Extract the (X, Y) coordinate from the center of the cell holding the provided text.  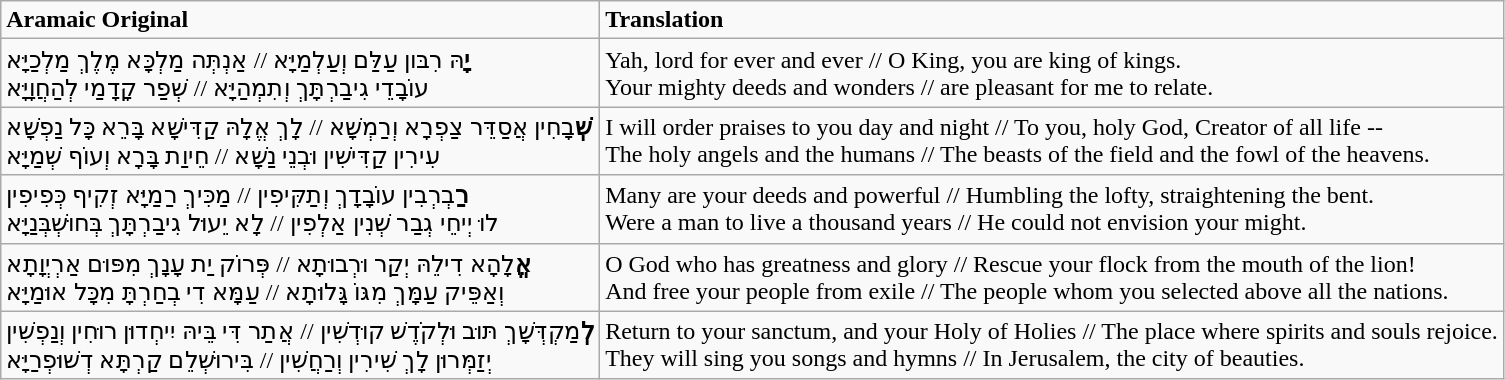
Translation (1052, 20)
Aramaic Original (300, 20)
Yah, lord for ever and ever // O King, you are king of kings.Your mighty deeds and wonders // are pleasant for me to relate. (1052, 73)
אֱלָהָא דִילֵהּ יְקַר וּרְבוּתָא // פְּרוֹק יַת עָנָךְ מִפּוּם אַרְיְוָתָאוְאַפֵּיק עַמָּךְ מִגּוֹ גָּלוּתָא // עַמָּא דִי בְחַרְתָּ מִכָּל אוּמַיָּא (300, 277)
יָהּ רִבּון עַלַּם וְעַלְמַיָּא // אַנְתְּה מַלְכָּא מֶלֶךְ מַלְכַיָּאעוֹבָדֵי גִיבַרְתָּךְ וְתִמְהַיָּא // שְׁפַר קָדָמַי לְהַחֲוָיָּא (300, 73)
